Output the (x, y) coordinate of the center of the cell containing the given text.  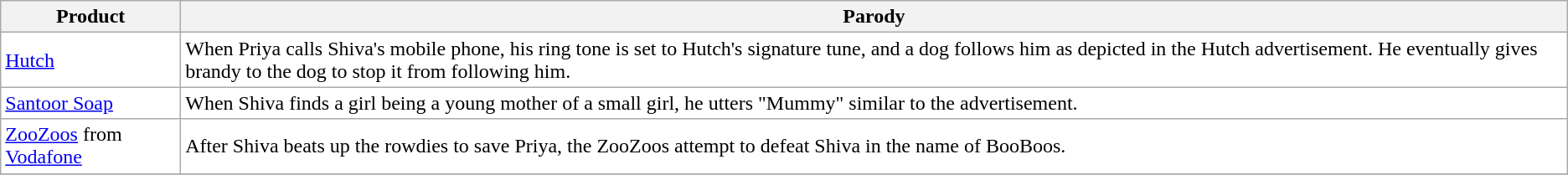
Santoor Soap (90, 103)
Hutch (90, 60)
Product (90, 17)
When Shiva finds a girl being a young mother of a small girl, he utters "Mummy" similar to the advertisement. (874, 103)
After Shiva beats up the rowdies to save Priya, the ZooZoos attempt to defeat Shiva in the name of BooBoos. (874, 146)
ZooZoos from Vodafone (90, 146)
Parody (874, 17)
